Detect which cell encompasses the target text, then output its (x, y) center coordinate. 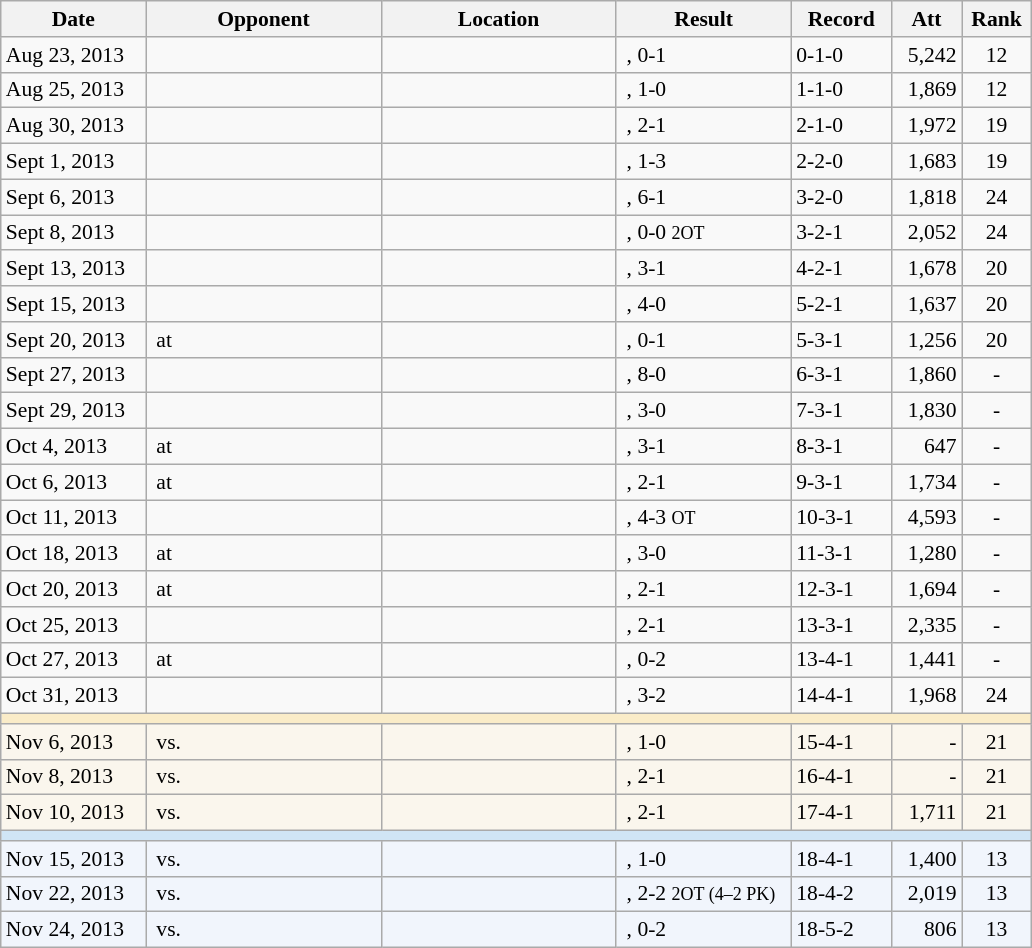
1,869 (926, 90)
4-2-1 (841, 269)
, 0-0 2OT (704, 233)
18-4-1 (841, 859)
1,818 (926, 197)
1,280 (926, 554)
2-1-0 (841, 126)
1,711 (926, 813)
18-4-2 (841, 894)
Nov 10, 2013 (74, 813)
, 6-1 (704, 197)
Nov 24, 2013 (74, 930)
Oct 31, 2013 (74, 696)
10-3-1 (841, 518)
8-3-1 (841, 447)
Sept 27, 2013 (74, 375)
Record (841, 19)
1,678 (926, 269)
806 (926, 930)
, 3-2 (704, 696)
5-3-1 (841, 340)
1,400 (926, 859)
17-4-1 (841, 813)
9-3-1 (841, 482)
Aug 23, 2013 (74, 55)
2-2-0 (841, 162)
15-4-1 (841, 742)
Sept 20, 2013 (74, 340)
, 2-2 2OT (4–2 PK) (704, 894)
1,860 (926, 375)
5-2-1 (841, 304)
Sept 1, 2013 (74, 162)
1,734 (926, 482)
Aug 30, 2013 (74, 126)
1,968 (926, 696)
2,019 (926, 894)
Result (704, 19)
18-5-2 (841, 930)
Nov 8, 2013 (74, 777)
4,593 (926, 518)
Oct 4, 2013 (74, 447)
Oct 20, 2013 (74, 589)
Sept 29, 2013 (74, 411)
Nov 22, 2013 (74, 894)
647 (926, 447)
Oct 25, 2013 (74, 625)
6-3-1 (841, 375)
Rank (997, 19)
2,052 (926, 233)
1-1-0 (841, 90)
Date (74, 19)
1,694 (926, 589)
1,972 (926, 126)
Oct 11, 2013 (74, 518)
, 4-0 (704, 304)
0-1-0 (841, 55)
1,441 (926, 660)
2,335 (926, 625)
Sept 13, 2013 (74, 269)
Nov 15, 2013 (74, 859)
13-3-1 (841, 625)
1,637 (926, 304)
Nov 6, 2013 (74, 742)
Opponent (264, 19)
Sept 15, 2013 (74, 304)
13-4-1 (841, 660)
, 1-3 (704, 162)
11-3-1 (841, 554)
5,242 (926, 55)
Oct 18, 2013 (74, 554)
16-4-1 (841, 777)
1,830 (926, 411)
Aug 25, 2013 (74, 90)
14-4-1 (841, 696)
Location (498, 19)
7-3-1 (841, 411)
1,683 (926, 162)
, 4-3 OT (704, 518)
Att (926, 19)
3-2-1 (841, 233)
Sept 8, 2013 (74, 233)
12-3-1 (841, 589)
1,256 (926, 340)
Oct 6, 2013 (74, 482)
3-2-0 (841, 197)
Sept 6, 2013 (74, 197)
Oct 27, 2013 (74, 660)
, 8-0 (704, 375)
